Capture the cell that displays the provided text and extract its (X, Y) central coordinate. 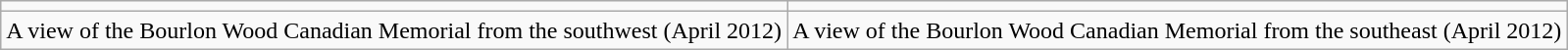
A view of the Bourlon Wood Canadian Memorial from the southwest (April 2012) (394, 30)
A view of the Bourlon Wood Canadian Memorial from the southeast (April 2012) (1177, 30)
